Extract the [x, y] coordinate from the center of the cell holding the provided text.  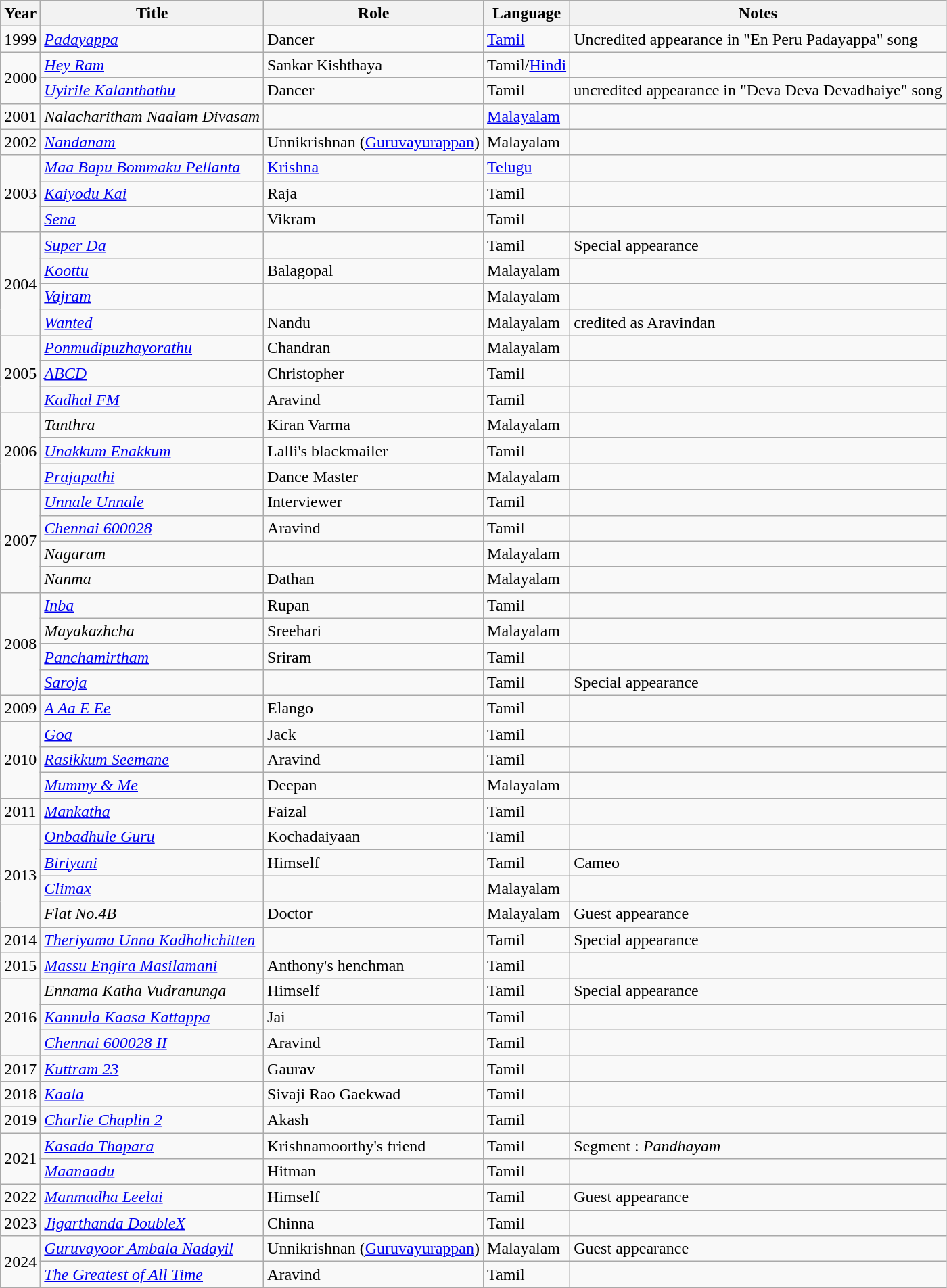
Unakkum Enakkum [152, 451]
Nanma [152, 579]
Gaurav [373, 1068]
2016 [20, 1017]
Flat No.4B [152, 914]
A Aa E Ee [152, 708]
Nagaram [152, 554]
Cameo [758, 863]
Uyirile Kalanthathu [152, 91]
Theriyama Unna Kadhalichitten [152, 940]
Inba [152, 605]
2005 [20, 374]
Kannula Kaasa Kattappa [152, 1017]
Faizal [373, 811]
Prajapathi [152, 477]
Goa [152, 734]
Vikram [373, 219]
Wanted [152, 323]
2011 [20, 811]
2023 [20, 1223]
2015 [20, 965]
Sriram [373, 657]
Kochadaiyaan [373, 837]
Jai [373, 1017]
Maanaadu [152, 1172]
Chennai 600028 [152, 528]
Sankar Kishthaya [373, 65]
2004 [20, 283]
Telugu [527, 168]
Chennai 600028 II [152, 1043]
Maa Bapu Bommaku Pellanta [152, 168]
1999 [20, 39]
2014 [20, 940]
Nandanam [152, 142]
Kuttram 23 [152, 1068]
Elango [373, 708]
Koottu [152, 270]
Lalli's blackmailer [373, 451]
Doctor [373, 914]
Sreehari [373, 631]
Unnale Unnale [152, 502]
Tamil/Hindi [527, 65]
Kasada Thapara [152, 1146]
Rasikkum Seemane [152, 760]
Raja [373, 193]
Language [527, 14]
Christopher [373, 374]
Kadhal FM [152, 400]
Sivaji Rao Gaekwad [373, 1094]
Onbadhule Guru [152, 837]
Year [20, 14]
Saroja [152, 682]
Title [152, 14]
ABCD [152, 374]
Padayappa [152, 39]
Deepan [373, 786]
2019 [20, 1120]
Vajram [152, 296]
2013 [20, 876]
Mayakazhcha [152, 631]
Ponmudipuzhayorathu [152, 348]
2024 [20, 1262]
Charlie Chaplin 2 [152, 1120]
Panchamirtham [152, 657]
Role [373, 14]
Manmadha Leelai [152, 1197]
Krishna [373, 168]
Jigarthanda DoubleX [152, 1223]
credited as Aravindan [758, 323]
Chinna [373, 1223]
Jack [373, 734]
Climax [152, 888]
The Greatest of All Time [152, 1274]
Balagopal [373, 270]
2017 [20, 1068]
Krishnamoorthy's friend [373, 1146]
Massu Engira Masilamani [152, 965]
2002 [20, 142]
Sena [152, 219]
Interviewer [373, 502]
2022 [20, 1197]
Dathan [373, 579]
Mummy & Me [152, 786]
2018 [20, 1094]
Tanthra [152, 425]
2007 [20, 541]
2003 [20, 193]
uncredited appearance in "Deva Deva Devadhaiye" song [758, 91]
2010 [20, 759]
Super Da [152, 245]
Ennama Katha Vudranunga [152, 991]
Notes [758, 14]
Hey Ram [152, 65]
2021 [20, 1159]
Kiran Varma [373, 425]
Guruvayoor Ambala Nadayil [152, 1249]
Nalacharitham Naalam Divasam [152, 116]
Dance Master [373, 477]
Mankatha [152, 811]
Nandu [373, 323]
2000 [20, 78]
Kaiyodu Kai [152, 193]
2006 [20, 451]
2008 [20, 644]
Chandran [373, 348]
Uncredited appearance in "En Peru Padayappa" song [758, 39]
Rupan [373, 605]
Segment : Pandhayam [758, 1146]
Kaala [152, 1094]
2001 [20, 116]
2009 [20, 708]
Hitman [373, 1172]
Biriyani [152, 863]
Akash [373, 1120]
Anthony's henchman [373, 965]
